Determine the [X, Y] coordinate at the center of the cell enclosing the given text.  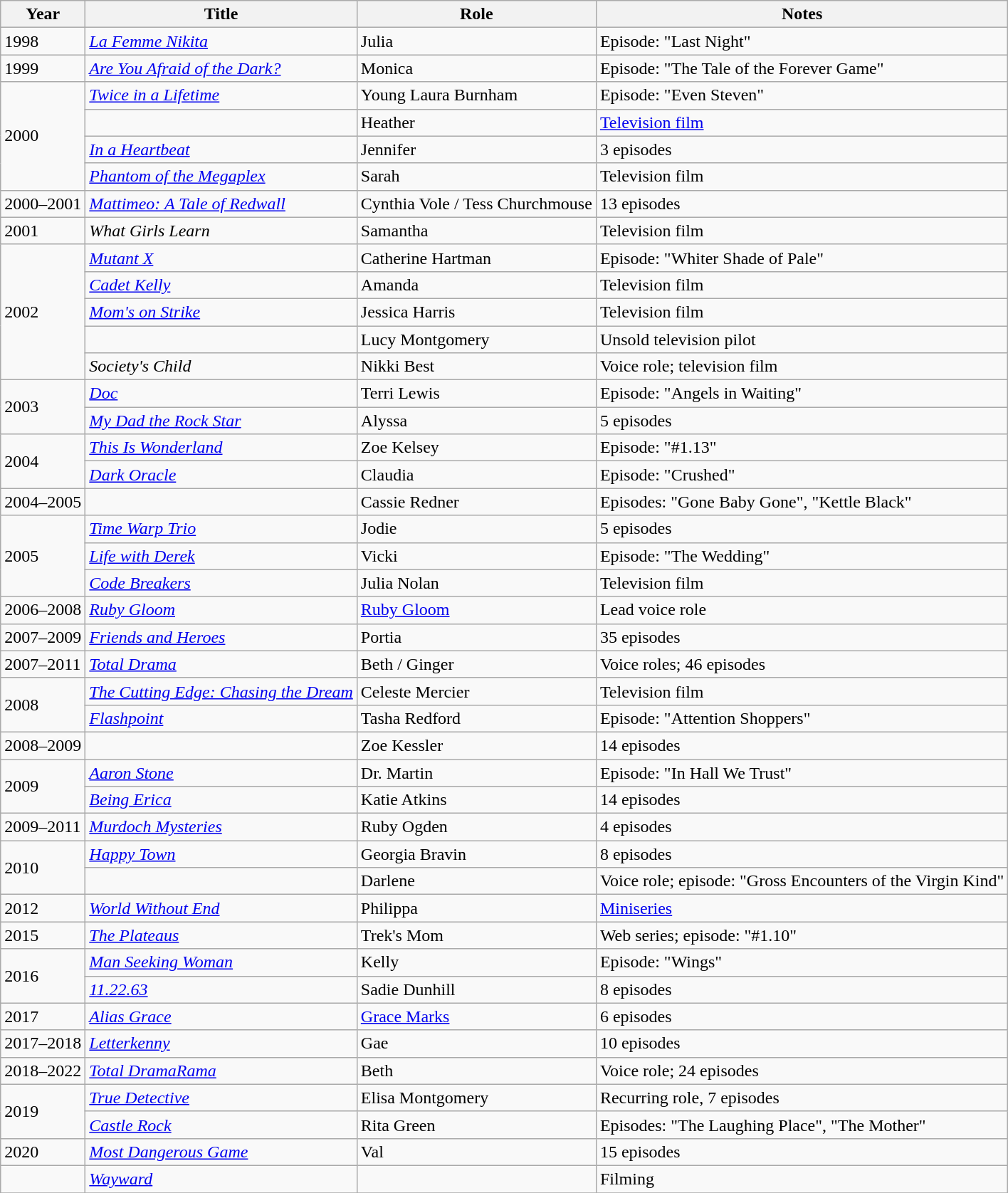
Episode: "Even Steven" [802, 95]
Samantha [476, 231]
Jennifer [476, 149]
2001 [43, 231]
Heather [476, 122]
2007–2011 [43, 664]
1999 [43, 68]
Happy Town [221, 854]
Elisa Montgomery [476, 1098]
Voice role; 24 episodes [802, 1071]
Julia Nolan [476, 583]
The Cutting Edge: Chasing the Dream [221, 691]
Episode: "In Hall We Trust" [802, 772]
Episode: "Crushed" [802, 475]
Role [476, 14]
Title [221, 14]
Mutant X [221, 258]
2018–2022 [43, 1071]
2008–2009 [43, 745]
Catherine Hartman [476, 258]
Code Breakers [221, 583]
Total Drama [221, 664]
Cadet Kelly [221, 285]
Vicki [476, 556]
4 episodes [802, 827]
2005 [43, 556]
Notes [802, 14]
Episode: "Whiter Shade of Pale" [802, 258]
Alias Grace [221, 1016]
Voice role; episode: "Gross Encounters of the Virgin Kind" [802, 881]
World Without End [221, 908]
Nikki Best [476, 367]
Are You Afraid of the Dark? [221, 68]
6 episodes [802, 1016]
True Detective [221, 1098]
Claudia [476, 475]
Filming [802, 1179]
Celeste Mercier [476, 691]
Alyssa [476, 421]
Episode: "Angels in Waiting" [802, 394]
What Girls Learn [221, 231]
Young Laura Burnham [476, 95]
Phantom of the Megaplex [221, 177]
Web series; episode: "#1.10" [802, 935]
2017–2018 [43, 1044]
Doc [221, 394]
Episode: "Wings" [802, 962]
Castle Rock [221, 1125]
This Is Wonderland [221, 448]
Mattimeo: A Tale of Redwall [221, 204]
Most Dangerous Game [221, 1152]
Beth / Ginger [476, 664]
2003 [43, 407]
Dr. Martin [476, 772]
15 episodes [802, 1152]
2009 [43, 786]
Man Seeking Woman [221, 962]
Georgia Bravin [476, 854]
Gae [476, 1044]
Episode: "The Wedding" [802, 556]
35 episodes [802, 637]
2006–2008 [43, 610]
2002 [43, 312]
Darlene [476, 881]
2009–2011 [43, 827]
Trek's Mom [476, 935]
1998 [43, 41]
Flashpoint [221, 718]
Voice roles; 46 episodes [802, 664]
Episode: "Last Night" [802, 41]
2010 [43, 868]
Portia [476, 637]
2004 [43, 461]
Tasha Redford [476, 718]
2008 [43, 705]
Jessica Harris [476, 312]
2020 [43, 1152]
2019 [43, 1111]
11.22.63 [221, 989]
2000 [43, 136]
Dark Oracle [221, 475]
Year [43, 14]
Kelly [476, 962]
2007–2009 [43, 637]
Aaron Stone [221, 772]
Mom's on Strike [221, 312]
Cynthia Vole / Tess Churchmouse [476, 204]
Voice role; television film [802, 367]
Monica [476, 68]
The Plateaus [221, 935]
La Femme Nikita [221, 41]
Episode: "The Tale of the Forever Game" [802, 68]
2000–2001 [43, 204]
Friends and Heroes [221, 637]
3 episodes [802, 149]
2016 [43, 976]
2017 [43, 1016]
Ruby Ogden [476, 827]
Murdoch Mysteries [221, 827]
Beth [476, 1071]
Episodes: "Gone Baby Gone", "Kettle Black" [802, 502]
Val [476, 1152]
Jodie [476, 529]
Rita Green [476, 1125]
Lead voice role [802, 610]
Unsold television pilot [802, 340]
Total DramaRama [221, 1071]
Episodes: "The Laughing Place", "The Mother" [802, 1125]
Letterkenny [221, 1044]
Wayward [221, 1179]
Zoe Kessler [476, 745]
Miniseries [802, 908]
Philippa [476, 908]
Being Erica [221, 800]
Grace Marks [476, 1016]
Amanda [476, 285]
Society's Child [221, 367]
Recurring role, 7 episodes [802, 1098]
2015 [43, 935]
My Dad the Rock Star [221, 421]
Time Warp Trio [221, 529]
13 episodes [802, 204]
Life with Derek [221, 556]
10 episodes [802, 1044]
In a Heartbeat [221, 149]
Zoe Kelsey [476, 448]
Episode: "#1.13" [802, 448]
Lucy Montgomery [476, 340]
2012 [43, 908]
Terri Lewis [476, 394]
Cassie Redner [476, 502]
2004–2005 [43, 502]
Episode: "Attention Shoppers" [802, 718]
Sadie Dunhill [476, 989]
Sarah [476, 177]
Twice in a Lifetime [221, 95]
Katie Atkins [476, 800]
Julia [476, 41]
